Scan for the cell matching the given text and deliver its (x, y) coordinate at center. 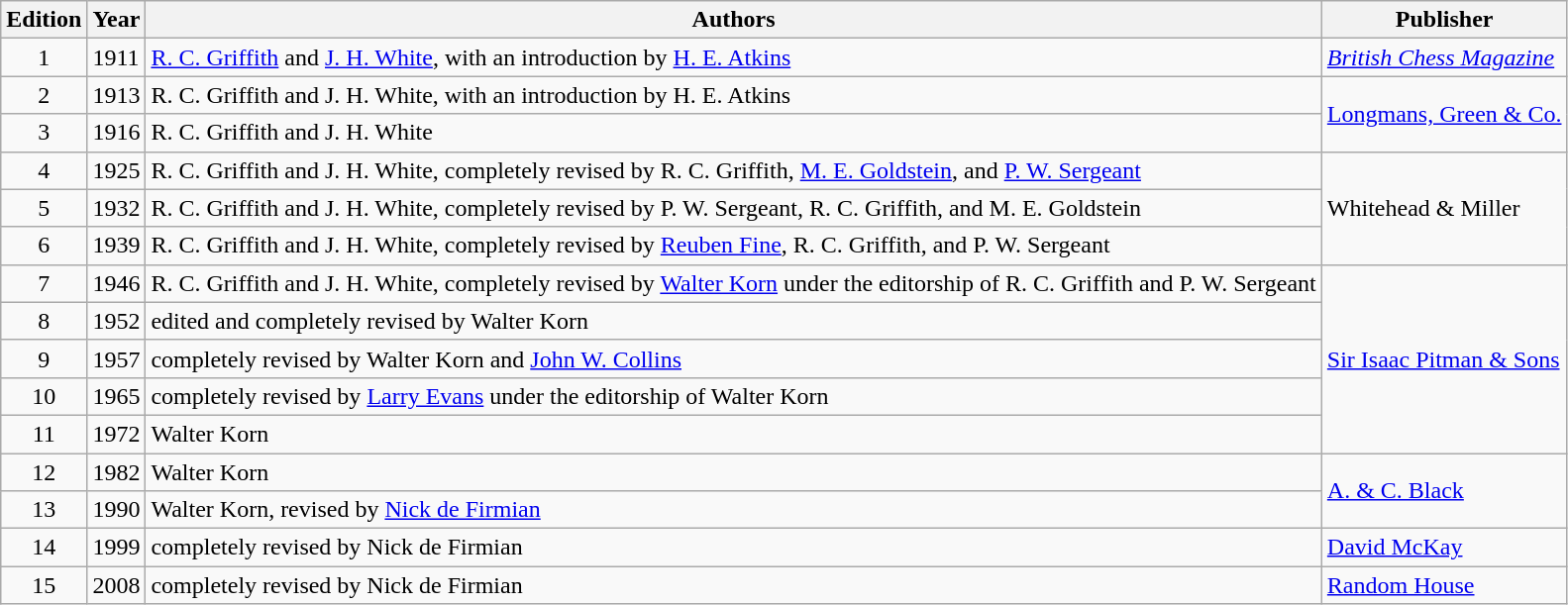
1925 (117, 170)
1999 (117, 548)
6 (44, 246)
1916 (117, 133)
A. & C. Black (1444, 491)
10 (44, 396)
Authors (733, 20)
1 (44, 57)
Walter Korn, revised by Nick de Firmian (733, 510)
British Chess Magazine (1444, 57)
1946 (117, 283)
3 (44, 133)
completely revised by Walter Korn and John W. Collins (733, 358)
1913 (117, 95)
1952 (117, 321)
1982 (117, 472)
Random House (1444, 585)
Edition (44, 20)
4 (44, 170)
9 (44, 358)
1939 (117, 246)
13 (44, 510)
1965 (117, 396)
edited and completely revised by Walter Korn (733, 321)
7 (44, 283)
completely revised by Larry Evans under the editorship of Walter Korn (733, 396)
1957 (117, 358)
5 (44, 208)
1932 (117, 208)
Year (117, 20)
R. C. Griffith and J. H. White, completely revised by Reuben Fine, R. C. Griffith, and P. W. Sergeant (733, 246)
R. C. Griffith and J. H. White (733, 133)
1972 (117, 434)
David McKay (1444, 548)
2008 (117, 585)
2 (44, 95)
1990 (117, 510)
R. C. Griffith and J. H. White, completely revised by P. W. Sergeant, R. C. Griffith, and M. E. Goldstein (733, 208)
12 (44, 472)
14 (44, 548)
1911 (117, 57)
8 (44, 321)
Whitehead & Miller (1444, 208)
Publisher (1444, 20)
Longmans, Green & Co. (1444, 114)
15 (44, 585)
Sir Isaac Pitman & Sons (1444, 358)
R. C. Griffith and J. H. White, completely revised by R. C. Griffith, M. E. Goldstein, and P. W. Sergeant (733, 170)
R. C. Griffith and J. H. White, completely revised by Walter Korn under the editorship of R. C. Griffith and P. W. Sergeant (733, 283)
11 (44, 434)
